Output the (X, Y) coordinate of the center of the cell containing the given text.  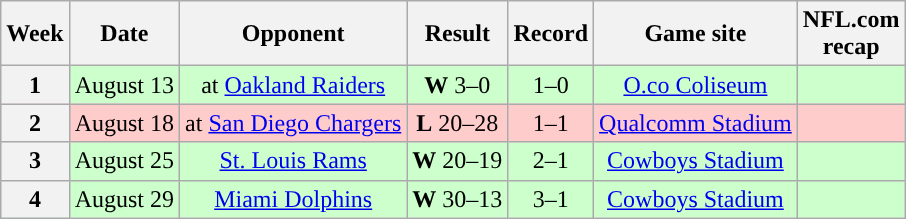
2–1 (551, 161)
August 18 (124, 123)
O.co Coliseum (696, 85)
Game site (696, 34)
St. Louis Rams (294, 161)
Week (35, 34)
Miami Dolphins (294, 199)
Result (458, 34)
Qualcomm Stadium (696, 123)
at Oakland Raiders (294, 85)
Record (551, 34)
1 (35, 85)
L 20–28 (458, 123)
W 20–19 (458, 161)
1–1 (551, 123)
August 13 (124, 85)
August 29 (124, 199)
at San Diego Chargers (294, 123)
W 30–13 (458, 199)
Date (124, 34)
2 (35, 123)
3 (35, 161)
W 3–0 (458, 85)
3–1 (551, 199)
Opponent (294, 34)
August 25 (124, 161)
1–0 (551, 85)
NFL.comrecap (851, 34)
4 (35, 199)
